For the text-containing cell, return its midpoint in (x, y) coordinate format. 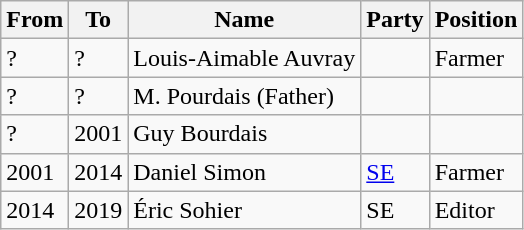
Guy Bourdais (244, 134)
Position (476, 20)
Louis-Aimable Auvray (244, 58)
Party (395, 20)
From (35, 20)
Editor (476, 210)
M. Pourdais (Father) (244, 96)
Name (244, 20)
2019 (98, 210)
To (98, 20)
Daniel Simon (244, 172)
Éric Sohier (244, 210)
